From the cell containing the given text, extract its center point as [X, Y] coordinate. 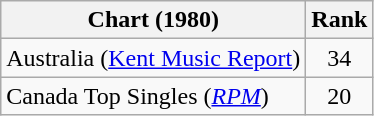
Canada Top Singles (RPM) [154, 96]
Chart (1980) [154, 20]
34 [340, 58]
20 [340, 96]
Australia (Kent Music Report) [154, 58]
Rank [340, 20]
